Provide the [X, Y] coordinate of the cell's center where the given text is located.  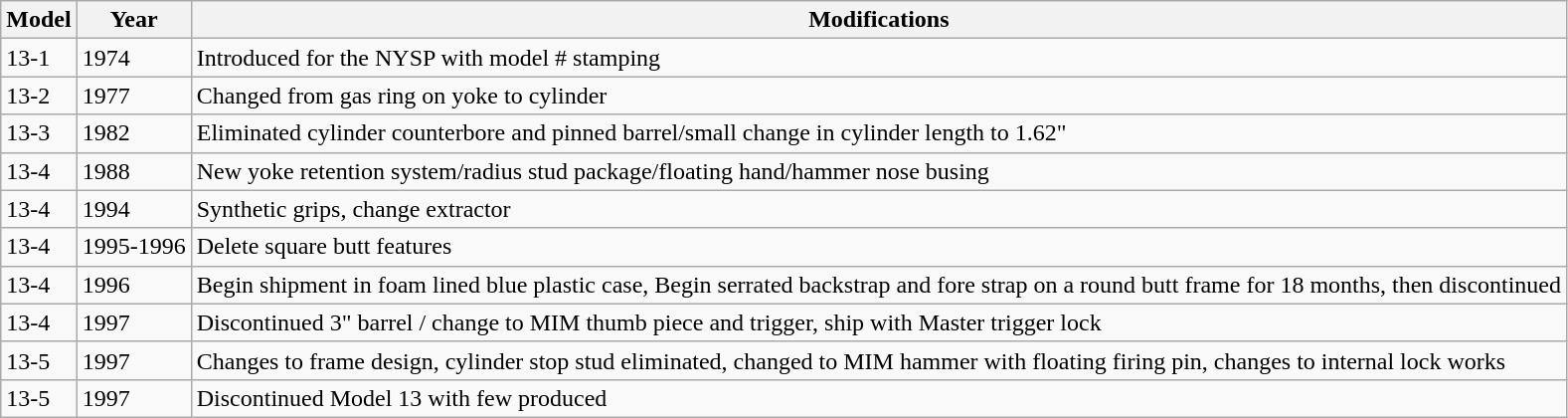
1974 [133, 58]
13-1 [39, 58]
1995-1996 [133, 247]
1977 [133, 96]
1994 [133, 209]
Model [39, 20]
Begin shipment in foam lined blue plastic case, Begin serrated backstrap and fore strap on a round butt frame for 18 months, then discontinued [879, 285]
1982 [133, 133]
New yoke retention system/radius stud package/floating hand/hammer nose busing [879, 171]
Changed from gas ring on yoke to cylinder [879, 96]
Synthetic grips, change extractor [879, 209]
Discontinued Model 13 with few produced [879, 398]
1996 [133, 285]
Introduced for the NYSP with model # stamping [879, 58]
Delete square butt features [879, 247]
Eliminated cylinder counterbore and pinned barrel/small change in cylinder length to 1.62" [879, 133]
Year [133, 20]
13-3 [39, 133]
Modifications [879, 20]
1988 [133, 171]
Changes to frame design, cylinder stop stud eliminated, changed to MIM hammer with floating firing pin, changes to internal lock works [879, 360]
13-2 [39, 96]
Discontinued 3" barrel / change to MIM thumb piece and trigger, ship with Master trigger lock [879, 322]
